From the cell containing the given text, extract its center point as (x, y) coordinate. 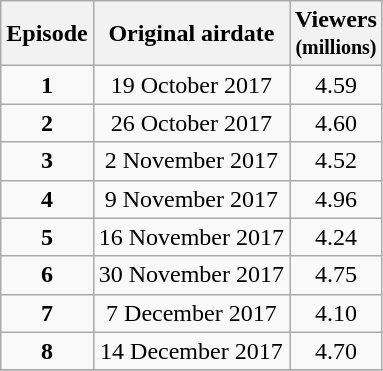
4.60 (336, 123)
Episode (47, 34)
4 (47, 199)
9 November 2017 (191, 199)
4.24 (336, 237)
6 (47, 275)
5 (47, 237)
14 December 2017 (191, 351)
30 November 2017 (191, 275)
4.96 (336, 199)
4.70 (336, 351)
4.59 (336, 85)
26 October 2017 (191, 123)
16 November 2017 (191, 237)
8 (47, 351)
4.75 (336, 275)
Original airdate (191, 34)
3 (47, 161)
2 November 2017 (191, 161)
7 December 2017 (191, 313)
19 October 2017 (191, 85)
1 (47, 85)
4.10 (336, 313)
4.52 (336, 161)
2 (47, 123)
7 (47, 313)
Viewers(millions) (336, 34)
